Find where the given text appears and provide that cell's center as [x, y] coordinate. 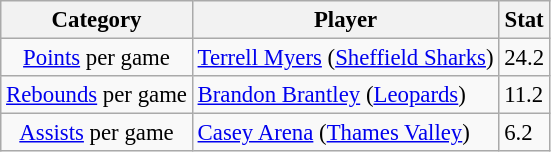
Assists per game [97, 133]
Category [97, 20]
Rebounds per game [97, 95]
6.2 [524, 133]
Casey Arena (Thames Valley) [346, 133]
24.2 [524, 58]
Points per game [97, 58]
Stat [524, 20]
Brandon Brantley (Leopards) [346, 95]
Player [346, 20]
11.2 [524, 95]
Terrell Myers (Sheffield Sharks) [346, 58]
